From the cell containing the given text, extract its center point as (x, y) coordinate. 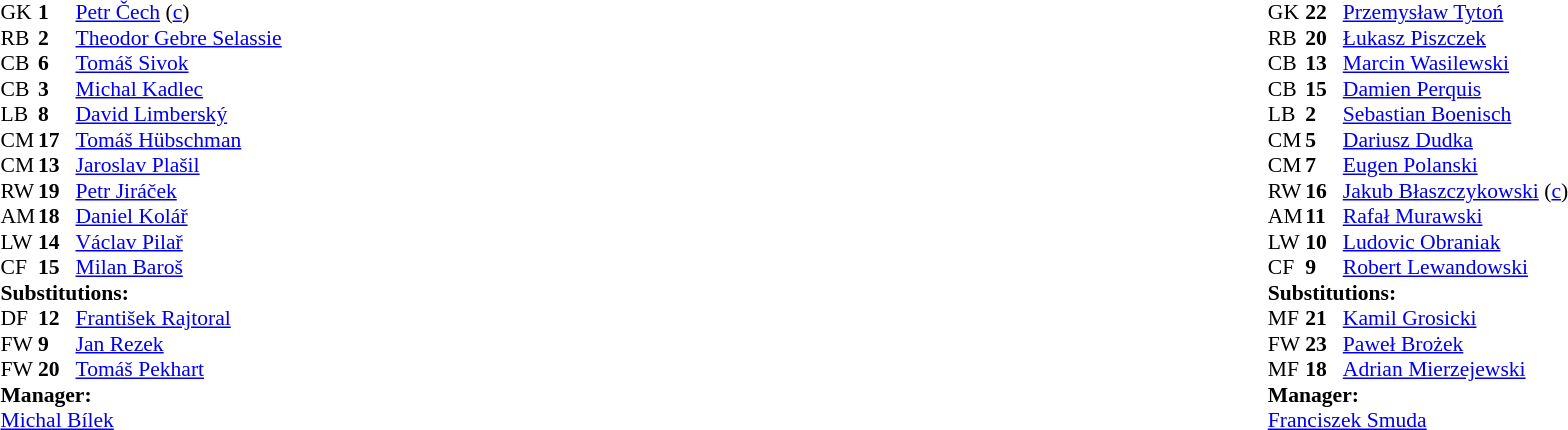
František Rajtoral (179, 319)
10 (1324, 242)
Daniel Kolář (179, 217)
21 (1324, 319)
Petr Jiráček (179, 191)
Tomáš Sivok (179, 63)
8 (57, 115)
Václav Pilař (179, 242)
Eugen Polanski (1456, 165)
Sebastian Boenisch (1456, 115)
Łukasz Piszczek (1456, 38)
22 (1324, 13)
Rafał Murawski (1456, 217)
Adrian Mierzejewski (1456, 369)
23 (1324, 344)
Tomáš Hübschman (179, 140)
Przemysław Tytoń (1456, 13)
6 (57, 63)
5 (1324, 140)
11 (1324, 217)
Theodor Gebre Selassie (179, 38)
Dariusz Dudka (1456, 140)
Petr Čech (c) (179, 13)
Paweł Brożek (1456, 344)
16 (1324, 191)
Marcin Wasilewski (1456, 63)
19 (57, 191)
Tomáš Pekhart (179, 369)
Jan Rezek (179, 344)
Robert Lewandowski (1456, 267)
7 (1324, 165)
Milan Baroš (179, 267)
Damien Perquis (1456, 89)
David Limberský (179, 115)
3 (57, 89)
DF (19, 319)
Kamil Grosicki (1456, 319)
Jaroslav Plašil (179, 165)
12 (57, 319)
1 (57, 13)
Michal Kadlec (179, 89)
Ludovic Obraniak (1456, 242)
Jakub Błaszczykowski (c) (1456, 191)
14 (57, 242)
17 (57, 140)
